Pinpoint the cell where the given text exists, returning its [x, y] midpoint coordinate. 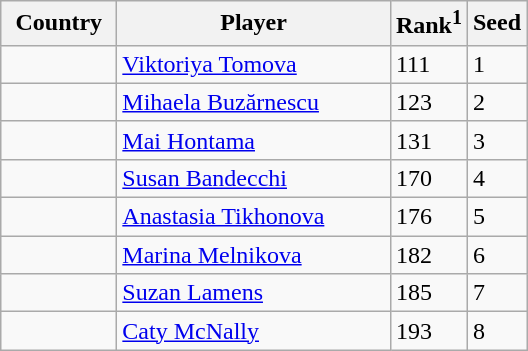
7 [496, 293]
2 [496, 102]
Country [59, 24]
Viktoriya Tomova [254, 64]
Marina Melnikova [254, 255]
Player [254, 24]
111 [428, 64]
Caty McNally [254, 331]
1 [496, 64]
Seed [496, 24]
185 [428, 293]
Anastasia Tikhonova [254, 217]
8 [496, 331]
Mihaela Buzărnescu [254, 102]
5 [496, 217]
170 [428, 178]
131 [428, 140]
182 [428, 255]
6 [496, 255]
Rank1 [428, 24]
3 [496, 140]
4 [496, 178]
193 [428, 331]
Mai Hontama [254, 140]
Suzan Lamens [254, 293]
123 [428, 102]
176 [428, 217]
Susan Bandecchi [254, 178]
